Detect which cell encompasses the target text, then output its (x, y) center coordinate. 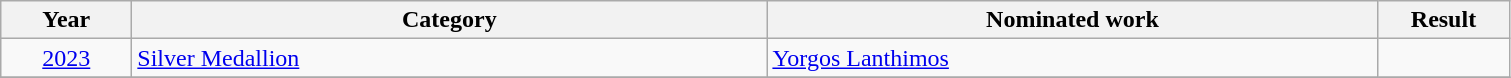
Year (66, 20)
2023 (66, 58)
Silver Medallion (450, 58)
Yorgos Lanthimos (1072, 58)
Category (450, 20)
Result (1444, 20)
Nominated work (1072, 20)
